Return the (X, Y) coordinate for the center point of the cell that contains the specified text.  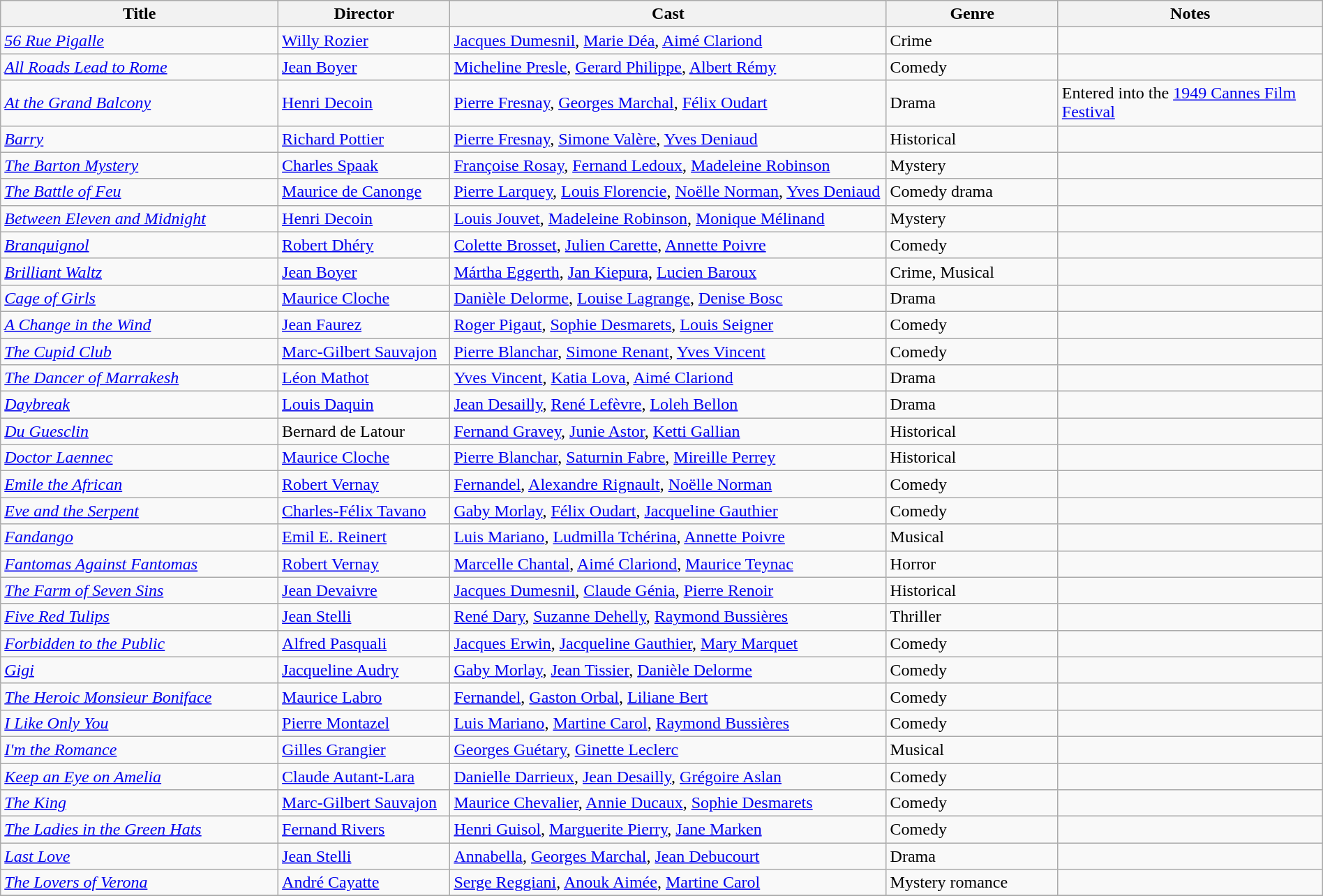
All Roads Lead to Rome (140, 67)
Roger Pigaut, Sophie Desmarets, Louis Seigner (668, 324)
I Like Only You (140, 723)
Luis Mariano, Ludmilla Tchérina, Annette Poivre (668, 537)
Last Love (140, 856)
Serge Reggiani, Anouk Aimée, Martine Carol (668, 883)
Gaby Morlay, Félix Oudart, Jacqueline Gauthier (668, 511)
Emil E. Reinert (364, 537)
Doctor Laennec (140, 458)
Jacques Dumesnil, Claude Génia, Pierre Renoir (668, 590)
Gigi (140, 670)
Branquignol (140, 245)
The Dancer of Marrakesh (140, 378)
Marcelle Chantal, Aimé Clariond, Maurice Teynac (668, 564)
Pierre Blanchar, Simone Renant, Yves Vincent (668, 351)
Brilliant Waltz (140, 271)
Pierre Montazel (364, 723)
Henri Guisol, Marguerite Pierry, Jane Marken (668, 830)
Léon Mathot (364, 378)
Maurice Labro (364, 696)
Horror (972, 564)
Mystery romance (972, 883)
I'm the Romance (140, 749)
Charles-Félix Tavano (364, 511)
A Change in the Wind (140, 324)
Richard Pottier (364, 139)
Gilles Grangier (364, 749)
Danièle Delorme, Louise Lagrange, Denise Bosc (668, 298)
Jacqueline Audry (364, 670)
The Heroic Monsieur Boniface (140, 696)
Daybreak (140, 405)
Genre (972, 14)
Eve and the Serpent (140, 511)
Yves Vincent, Katia Lova, Aimé Clariond (668, 378)
Micheline Presle, Gerard Philippe, Albert Rémy (668, 67)
René Dary, Suzanne Dehelly, Raymond Bussières (668, 617)
Title (140, 14)
Five Red Tulips (140, 617)
Keep an Eye on Amelia (140, 777)
The Barton Mystery (140, 165)
Du Guesclin (140, 431)
Fernandel, Gaston Orbal, Liliane Bert (668, 696)
Colette Brosset, Julien Carette, Annette Poivre (668, 245)
Jean Devaivre (364, 590)
Gaby Morlay, Jean Tissier, Danièle Delorme (668, 670)
The Lovers of Verona (140, 883)
Mártha Eggerth, Jan Kiepura, Lucien Baroux (668, 271)
Annabella, Georges Marchal, Jean Debucourt (668, 856)
Claude Autant-Lara (364, 777)
The Battle of Feu (140, 192)
Maurice Chevalier, Annie Ducaux, Sophie Desmarets (668, 803)
56 Rue Pigalle (140, 40)
The Farm of Seven Sins (140, 590)
Cast (668, 14)
Georges Guétary, Ginette Leclerc (668, 749)
Pierre Fresnay, Simone Valère, Yves Deniaud (668, 139)
Comedy drama (972, 192)
Fernand Gravey, Junie Astor, Ketti Gallian (668, 431)
Fernandel, Alexandre Rignault, Noëlle Norman (668, 484)
Jacques Dumesnil, Marie Déa, Aimé Clariond (668, 40)
Pierre Larquey, Louis Florencie, Noëlle Norman, Yves Deniaud (668, 192)
Fandango (140, 537)
Pierre Blanchar, Saturnin Fabre, Mireille Perrey (668, 458)
Forbidden to the Public (140, 643)
At the Grand Balcony (140, 103)
Louis Jouvet, Madeleine Robinson, Monique Mélinand (668, 218)
Pierre Fresnay, Georges Marchal, Félix Oudart (668, 103)
Jean Faurez (364, 324)
Bernard de Latour (364, 431)
Thriller (972, 617)
Cage of Girls (140, 298)
Charles Spaak (364, 165)
Robert Dhéry (364, 245)
The Ladies in the Green Hats (140, 830)
The Cupid Club (140, 351)
The King (140, 803)
Crime, Musical (972, 271)
Emile the African (140, 484)
Fantomas Against Fantomas (140, 564)
Fernand Rivers (364, 830)
Françoise Rosay, Fernand Ledoux, Madeleine Robinson (668, 165)
André Cayatte (364, 883)
Director (364, 14)
Between Eleven and Midnight (140, 218)
Barry (140, 139)
Danielle Darrieux, Jean Desailly, Grégoire Aslan (668, 777)
Willy Rozier (364, 40)
Alfred Pasquali (364, 643)
Jacques Erwin, Jacqueline Gauthier, Mary Marquet (668, 643)
Luis Mariano, Martine Carol, Raymond Bussières (668, 723)
Maurice de Canonge (364, 192)
Crime (972, 40)
Notes (1190, 14)
Louis Daquin (364, 405)
Entered into the 1949 Cannes Film Festival (1190, 103)
Jean Desailly, René Lefèvre, Loleh Bellon (668, 405)
